Search for the cell housing the specified text and yield its (X, Y) center coordinate. 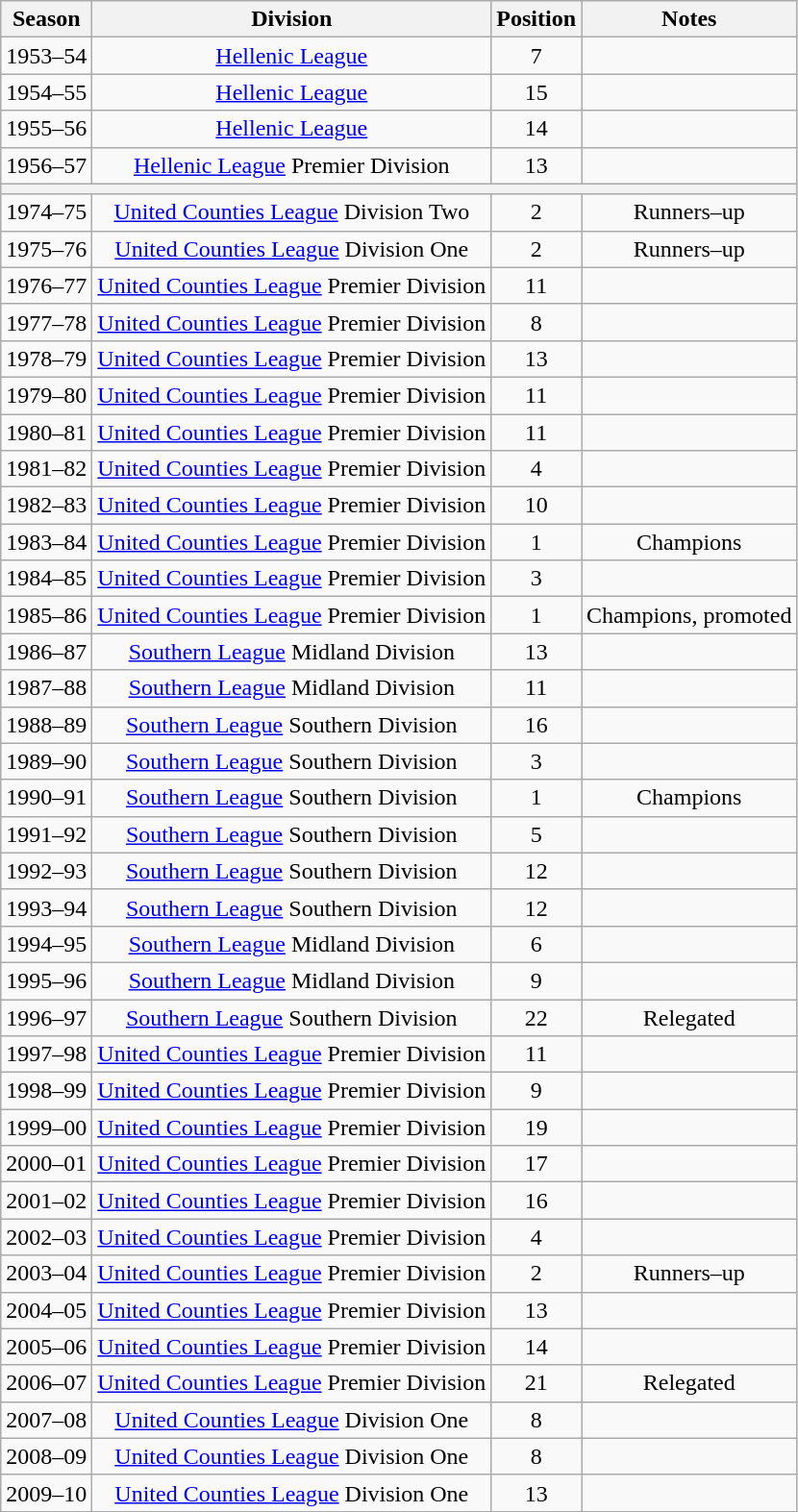
2000–01 (46, 1164)
21 (536, 1383)
Position (536, 19)
1980–81 (46, 432)
1998–99 (46, 1091)
2009–10 (46, 1493)
17 (536, 1164)
2008–09 (46, 1456)
10 (536, 506)
1986–87 (46, 652)
1994–95 (46, 944)
1989–90 (46, 761)
6 (536, 944)
2007–08 (46, 1420)
1982–83 (46, 506)
2002–03 (46, 1237)
1995–96 (46, 980)
United Counties League Division Two (292, 212)
2006–07 (46, 1383)
1978–79 (46, 359)
2001–02 (46, 1201)
1987–88 (46, 688)
Champions, promoted (689, 615)
1975–76 (46, 249)
Division (292, 19)
1992–93 (46, 871)
2003–04 (46, 1274)
5 (536, 834)
1999–00 (46, 1128)
Notes (689, 19)
1993–94 (46, 907)
7 (536, 56)
19 (536, 1128)
22 (536, 1018)
15 (536, 92)
1984–85 (46, 579)
1954–55 (46, 92)
Hellenic League Premier Division (292, 165)
1956–57 (46, 165)
1983–84 (46, 542)
2004–05 (46, 1310)
1981–82 (46, 469)
1977–78 (46, 322)
2005–06 (46, 1347)
1974–75 (46, 212)
1985–86 (46, 615)
Season (46, 19)
1990–91 (46, 798)
1988–89 (46, 725)
1955–56 (46, 129)
1991–92 (46, 834)
1976–77 (46, 285)
1953–54 (46, 56)
1997–98 (46, 1054)
1979–80 (46, 395)
1996–97 (46, 1018)
